Identify which cell holds the provided text, then report its [X, Y] central coordinate. 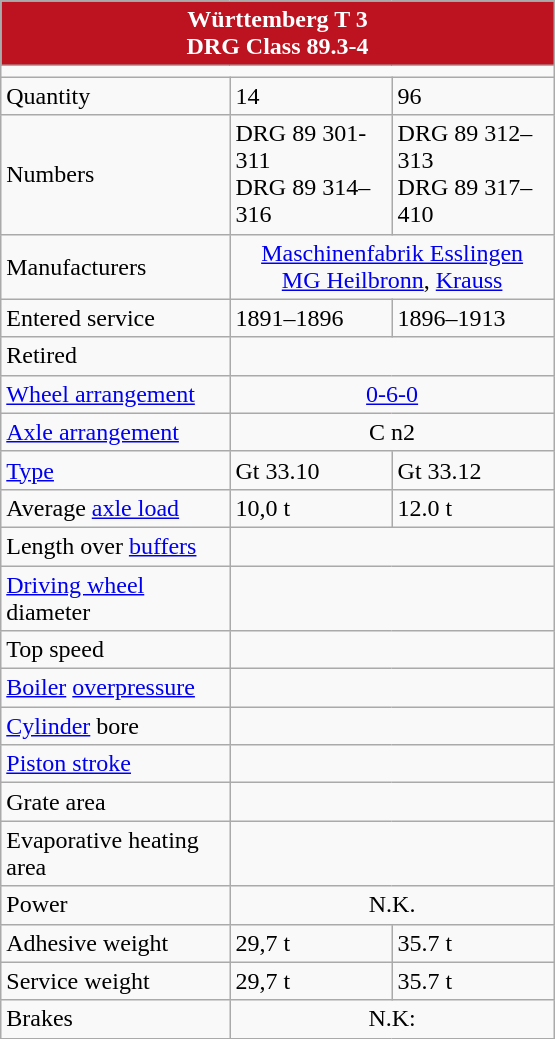
1896–1913 [473, 318]
Wheel arrangement [116, 394]
Brakes [116, 1019]
Manufacturers [116, 266]
Driving wheel diameter [116, 598]
1891–1896 [311, 318]
Entered service [116, 318]
C n2 [392, 432]
Boiler overpressure [116, 688]
Grate area [116, 802]
10,0 t [311, 508]
Power [116, 905]
Top speed [116, 650]
DRG 89 312–313 DRG 89 317–410 [473, 174]
Quantity [116, 96]
Adhesive weight [116, 943]
14 [311, 96]
Service weight [116, 981]
Retired [116, 356]
12.0 t [473, 508]
N.K: [392, 1019]
Length over buffers [116, 546]
Average axle load [116, 508]
Piston stroke [116, 764]
Cylinder bore [116, 726]
Württemberg T 3 DRG Class 89.3-4 [278, 34]
Gt 33.12 [473, 470]
Maschinenfabrik EsslingenMG Heilbronn, Krauss [392, 266]
96 [473, 96]
0-6-0 [392, 394]
Gt 33.10 [311, 470]
Evaporative heating area [116, 854]
Numbers [116, 174]
Axle arrangement [116, 432]
Type [116, 470]
N.K. [392, 905]
DRG 89 301-311 DRG 89 314–316 [311, 174]
